Return the [x, y] coordinate for the center point of the cell that contains the specified text.  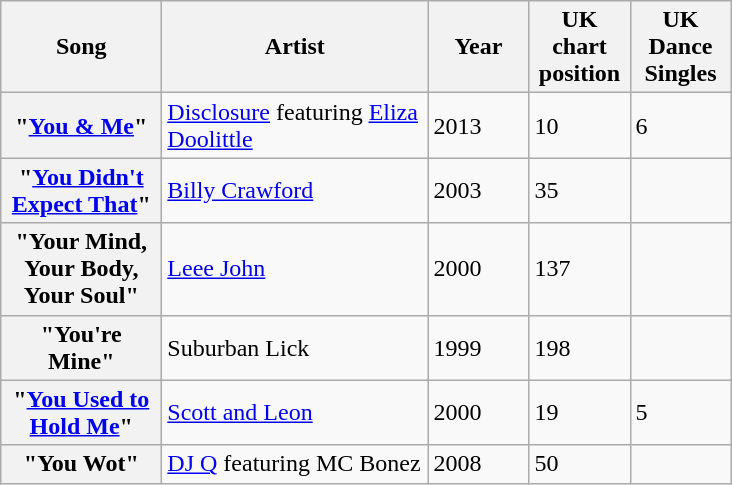
Leee John [295, 269]
2008 [478, 464]
19 [580, 412]
"Your Mind, Your Body, Your Soul" [82, 269]
5 [680, 412]
10 [580, 126]
DJ Q featuring MC Bonez [295, 464]
Disclosure featuring Eliza Doolittle [295, 126]
6 [680, 126]
Artist [295, 47]
"You & Me" [82, 126]
35 [580, 190]
198 [580, 348]
"You Didn't Expect That" [82, 190]
"You're Mine" [82, 348]
50 [580, 464]
"You Used to Hold Me" [82, 412]
2003 [478, 190]
1999 [478, 348]
UK Dance Singles [680, 47]
Year [478, 47]
137 [580, 269]
UK chart position [580, 47]
2013 [478, 126]
"You Wot" [82, 464]
Scott and Leon [295, 412]
Song [82, 47]
Suburban Lick [295, 348]
Billy Crawford [295, 190]
